Determine the [X, Y] coordinate at the center of the cell enclosing the given text.  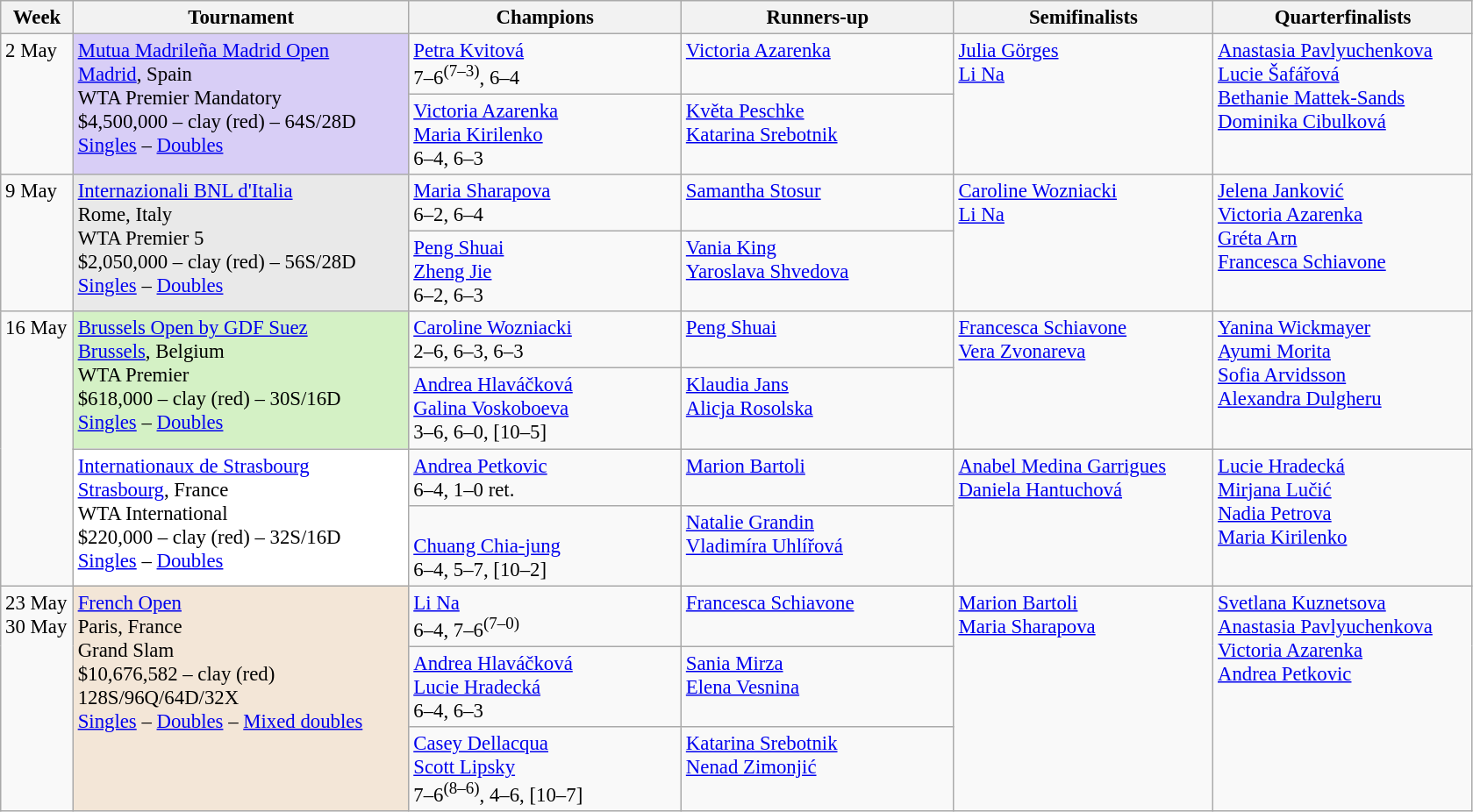
Victoria Azarenka Maria Kirilenko6–4, 6–3 [546, 135]
Semifinalists [1083, 18]
Anabel Medina Garrigues Daniela Hantuchová [1083, 517]
Květa Peschke Katarina Srebotnik [818, 135]
Petra Kvitová 7–6(7–3), 6–4 [546, 65]
Champions [546, 18]
Anastasia Pavlyuchenkova Lucie Šafářová Bethanie Mattek-Sands Dominika Cibulková [1343, 105]
Francesca Schiavone [818, 616]
Internationaux de Strasbourg Strasbourg, FranceWTA International $220,000 – clay (red) – 32S/16DSingles – Doubles [240, 517]
Katarina Srebotnik Nenad Zimonjić [818, 769]
Svetlana Kuznetsova Anastasia Pavlyuchenkova Victoria Azarenka Andrea Petkovic [1343, 698]
Andrea Petkovic 6–4, 1–0 ret. [546, 477]
Casey Dellacqua Scott Lipsky 7–6(8–6), 4–6, [10–7] [546, 769]
Runners-up [818, 18]
Mutua Madrileña Madrid Open Madrid, SpainWTA Premier Mandatory $4,500,000 – clay (red) – 64S/28DSingles – Doubles [240, 105]
Caroline Wozniacki 2–6, 6–3, 6–3 [546, 340]
French Open Paris, FranceGrand Slam$10,676,582 – clay (red)128S/96Q/64D/32XSingles – Doubles – Mixed doubles [240, 698]
Julia Görges Li Na [1083, 105]
Week [37, 18]
Klaudia Jans Alicja Rosolska [818, 409]
Sania Mirza Elena Vesnina [818, 687]
Victoria Azarenka [818, 65]
16 May [37, 449]
23 May30 May [37, 698]
Brussels Open by GDF Suez Brussels, BelgiumWTA Premier $618,000 – clay (red) – 30S/16DSingles – Doubles [240, 381]
Peng Shuai Zheng Jie6–2, 6–3 [546, 272]
Chuang Chia-jung 6–4, 5–7, [10–2] [546, 545]
Francesca Schiavone Vera Zvonareva [1083, 381]
2 May [37, 105]
Peng Shuai [818, 340]
Samantha Stosur [818, 203]
Marion Bartoli Maria Sharapova [1083, 698]
Yanina Wickmayer Ayumi Morita Sofia Arvidsson Alexandra Dulgheru [1343, 381]
Andrea Hlaváčková Lucie Hradecká 6–4, 6–3 [546, 687]
Marion Bartoli [818, 477]
Andrea Hlaváčková Galina Voskoboeva 3–6, 6–0, [10–5] [546, 409]
Natalie Grandin Vladimíra Uhlířová [818, 545]
Li Na 6–4, 7–6(7–0) [546, 616]
Internazionali BNL d'Italia Rome, ItalyWTA Premier 5 $2,050,000 – clay (red) – 56S/28DSingles – Doubles [240, 243]
Lucie Hradecká Mirjana Lučić Nadia Petrova Maria Kirilenko [1343, 517]
Tournament [240, 18]
Jelena Janković Victoria Azarenka Gréta Arn Francesca Schiavone [1343, 243]
Maria Sharapova 6–2, 6–4 [546, 203]
9 May [37, 243]
Vania King Yaroslava Shvedova [818, 272]
Quarterfinalists [1343, 18]
Caroline Wozniacki Li Na [1083, 243]
